Locate the cell with the specified text and output its [x, y] center coordinate. 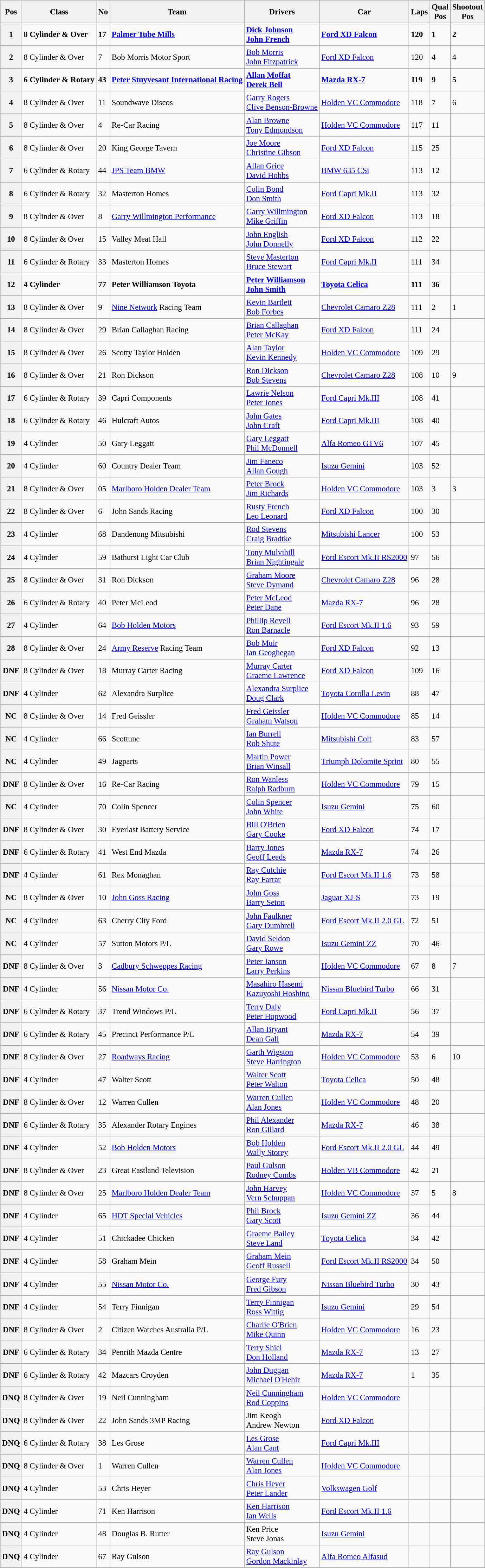
Allan Moffat Derek Bell [282, 80]
Fred Geissler Graham Watson [282, 716]
Gary Leggatt [177, 443]
Dandenong Mitsubishi [177, 535]
Roadways Racing [177, 1057]
Holden VB Commodore [364, 1171]
JPS Team BMW [177, 171]
Jaguar XJ-S [364, 898]
Phillip Revell Ron Barnacle [282, 625]
Peter Brock Jim Richards [282, 489]
Joe Moore Christine Gibson [282, 148]
No [103, 12]
Peter McLeod Peter Dane [282, 602]
Lawrie Nelson Peter Jones [282, 398]
Car [364, 12]
Allan Grice David Hobbs [282, 171]
64 [103, 625]
92 [420, 648]
West End Mazda [177, 853]
Valley Meat Hall [177, 239]
Country Dealer Team [177, 466]
88 [420, 694]
Rusty French Leo Leonard [282, 511]
Phil Alexander Ron Gillard [282, 1125]
Steve Masterton Bruce Stewart [282, 262]
Terry Shiel Don Holland [282, 1352]
71 [103, 1511]
83 [420, 739]
Mitsubishi Lancer [364, 535]
Garry Willmington Mike Griffin [282, 216]
Bathurst Light Car Club [177, 557]
Bob Holden Wally Storey [282, 1148]
Les Grose Alan Cant [282, 1443]
John Sands 3MP Racing [177, 1420]
King George Tavern [177, 148]
BMW 635 CSi [364, 171]
HDT Special Vehicles [177, 1216]
John Sands Racing [177, 511]
Ron Dickson Bob Stevens [282, 375]
Ron Wanless Ralph Radburn [282, 784]
John Goss Barry Seton [282, 898]
Bill O'Brien Gary Cooke [282, 829]
115 [420, 148]
Colin Bond Don Smith [282, 193]
68 [103, 535]
Masahiro Hasemi Kazuyoshi Hoshino [282, 988]
Mitsubishi Colt [364, 739]
Peter Williamson John Smith [282, 284]
Graham Mein [177, 1261]
Alfa Romeo Alfasud [364, 1557]
Murray Carter Racing [177, 670]
Murray Carter Graeme Lawrence [282, 670]
Peter McLeod [177, 602]
Class [59, 12]
Great Eastland Television [177, 1171]
Terry Finnigan Ross Wittig [282, 1307]
Trend Windows P/L [177, 1012]
Barry Jones Geoff Leeds [282, 853]
David Seldon Gary Rowe [282, 943]
Precinct Performance P/L [177, 1034]
Ian Burrell Rob Shute [282, 739]
Ray Cutchie Ray Farrar [282, 875]
John Duggan Michael O'Hehir [282, 1375]
Paul Gulson Rodney Combs [282, 1171]
Colin Spencer John White [282, 807]
Citizen Watches Australia P/L [177, 1330]
75 [420, 807]
Alexandra Surplice [177, 694]
Bob Muir Ian Geoghegan [282, 648]
118 [420, 103]
Garth Wigston Steve Harrington [282, 1057]
Dick Johnson John French [282, 34]
Chris Heyer [177, 1489]
ShootoutPos [467, 12]
Peter Williamson Toyota [177, 284]
Terry Daly Peter Hopwood [282, 1012]
Tony Mulvihill Brian Nightingale [282, 557]
62 [103, 694]
Soundwave Discos [177, 103]
Jagparts [177, 762]
Neil Cunningham [177, 1398]
79 [420, 784]
Neil Cunningham Rod Coppins [282, 1398]
Rex Monaghan [177, 875]
Bob Morris Motor Sport [177, 57]
John Gates John Craft [282, 421]
Peter Janson Larry Perkins [282, 966]
Bob Morris John Fitzpatrick [282, 57]
Colin Spencer [177, 807]
Brian Callaghan Peter McKay [282, 330]
80 [420, 762]
Triumph Dolomite Sprint [364, 762]
Alfa Romeo GTV6 [364, 443]
Mazcars Croyden [177, 1375]
Garry Rogers Clive Benson-Browne [282, 103]
Pos [11, 12]
Jim Faneco Allan Gough [282, 466]
Drivers [282, 12]
33 [103, 262]
Ray Gulson Gordon Mackinlay [282, 1557]
Allan Bryant Dean Gall [282, 1034]
Graham Mein Geoff Russell [282, 1261]
63 [103, 921]
Rod Stevens Craig Bradtke [282, 535]
Garry Willmington Performance [177, 216]
John English John Donnelly [282, 239]
Ken Harrison [177, 1511]
72 [420, 921]
Palmer Tube Mills [177, 34]
107 [420, 443]
61 [103, 875]
65 [103, 1216]
Gary Leggatt Phil McDonnell [282, 443]
Hulcraft Autos [177, 421]
Alexandra Surplice Doug Clark [282, 694]
George Fury Fred Gibson [282, 1284]
Army Reserve Racing Team [177, 648]
Charlie O'Brien Mike Quinn [282, 1330]
Ken Price Steve Jonas [282, 1534]
93 [420, 625]
Capri Components [177, 398]
Alexander Rotary Engines [177, 1125]
Fred Geissler [177, 716]
Alan Browne Tony Edmondson [282, 125]
112 [420, 239]
Toyota Corolla Levin [364, 694]
Walter Scott Peter Walton [282, 1080]
Graeme Bailey Steve Land [282, 1239]
Walter Scott [177, 1080]
Peter Stuyvesant International Racing [177, 80]
Scottune [177, 739]
Volkswagen Golf [364, 1489]
05 [103, 489]
Team [177, 12]
119 [420, 80]
Graham Moore Steve Dymand [282, 580]
Nine Network Racing Team [177, 307]
Scotty Taylor Holden [177, 352]
77 [103, 284]
85 [420, 716]
Phil Brock Gary Scott [282, 1216]
97 [420, 557]
Jim Keogh Andrew Newton [282, 1420]
Cadbury Schweppes Racing [177, 966]
QualPos [440, 12]
Ken Harrison Ian Wells [282, 1511]
John Goss Racing [177, 898]
Martin Power Brian Winsall [282, 762]
Terry Finnigan [177, 1307]
Everlast Battery Service [177, 829]
Kevin Bartlett Bob Forbes [282, 307]
Sutton Motors P/L [177, 943]
Laps [420, 12]
Penrith Mazda Centre [177, 1352]
John Faulkner Gary Dumbrell [282, 921]
John Harvey Vern Schuppan [282, 1193]
Les Grose [177, 1443]
Chickadee Chicken [177, 1239]
Ray Gulson [177, 1557]
Cherry City Ford [177, 921]
Chris Heyer Peter Lander [282, 1489]
Alan Taylor Kevin Kennedy [282, 352]
Brian Callaghan Racing [177, 330]
Douglas B. Rutter [177, 1534]
117 [420, 125]
